Identify which cell holds the provided text, then report its [x, y] central coordinate. 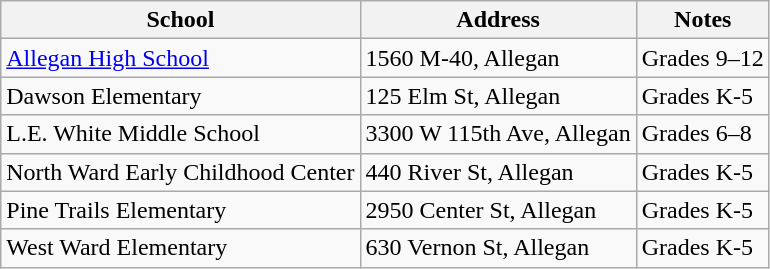
630 Vernon St, Allegan [498, 248]
Allegan High School [180, 58]
2950 Center St, Allegan [498, 210]
125 Elm St, Allegan [498, 96]
Address [498, 20]
Pine Trails Elementary [180, 210]
440 River St, Allegan [498, 172]
L.E. White Middle School [180, 134]
1560 M-40, Allegan [498, 58]
Dawson Elementary [180, 96]
North Ward Early Childhood Center [180, 172]
West Ward Elementary [180, 248]
School [180, 20]
3300 W 115th Ave, Allegan [498, 134]
Notes [702, 20]
Grades 6–8 [702, 134]
Grades 9–12 [702, 58]
